Capture the cell that displays the provided text and extract its (X, Y) central coordinate. 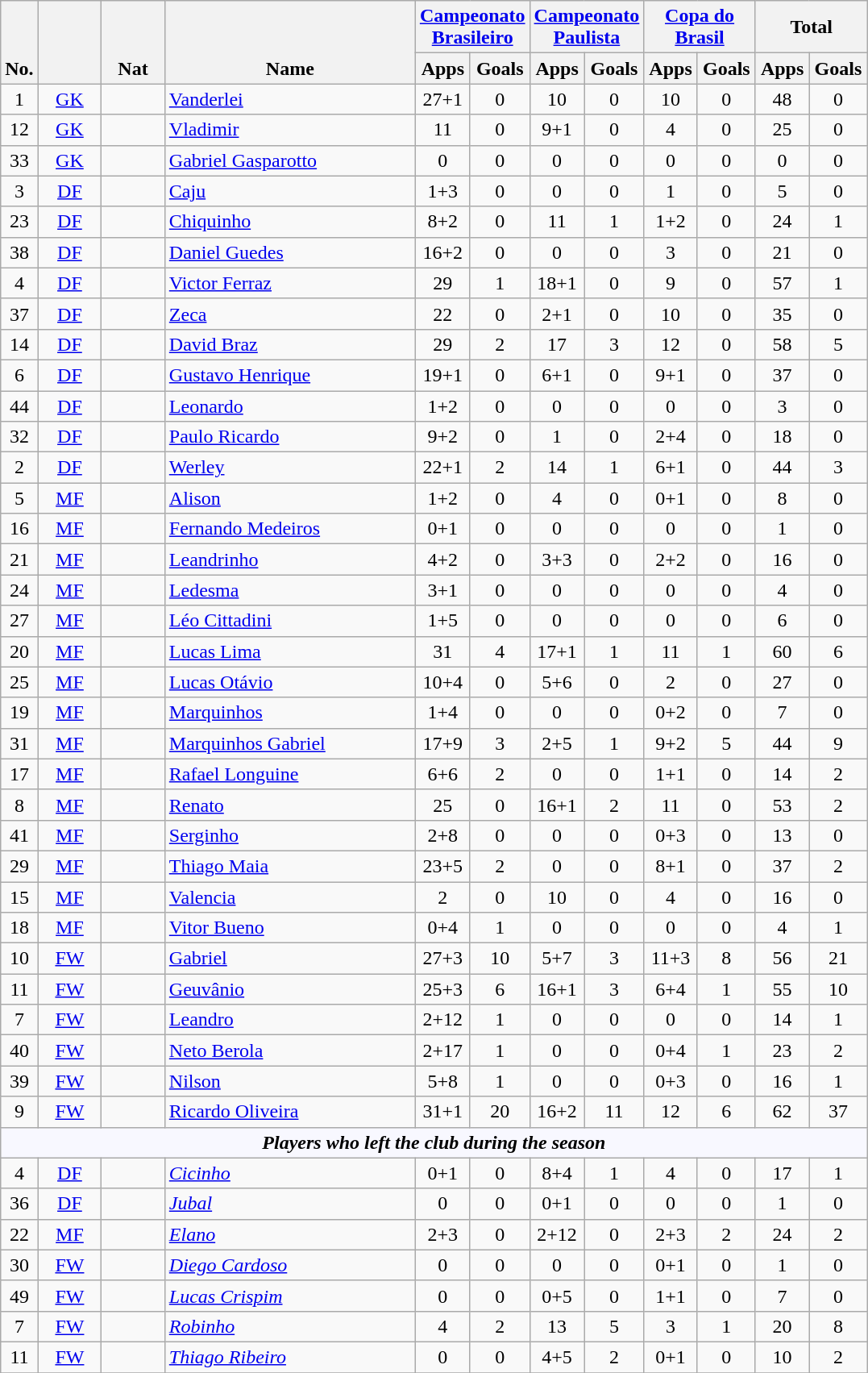
57 (782, 283)
Werley (290, 468)
Leandrinho (290, 560)
11+3 (671, 959)
17+9 (442, 743)
Lucas Lima (290, 651)
Renato (290, 805)
48 (782, 99)
Rafael Longuine (290, 774)
Vanderlei (290, 99)
Leandro (290, 1020)
1+5 (442, 621)
8+1 (671, 866)
Gabriel Gasparotto (290, 160)
8+4 (557, 1173)
Robinho (290, 1326)
33 (19, 160)
5+7 (557, 959)
23+5 (442, 866)
41 (19, 835)
8+2 (442, 222)
Caju (290, 191)
2+1 (557, 314)
4+5 (557, 1357)
55 (782, 989)
58 (782, 344)
Zeca (290, 314)
David Braz (290, 344)
31+1 (442, 1112)
Paulo Ricardo (290, 437)
Vitor Bueno (290, 928)
Thiago Ribeiro (290, 1357)
Marquinhos (290, 713)
6+6 (442, 774)
6+4 (671, 989)
2+17 (442, 1051)
18+1 (557, 283)
Serginho (290, 835)
Marquinhos Gabriel (290, 743)
2+5 (557, 743)
Gabriel (290, 959)
22+1 (442, 468)
No. (19, 42)
Lucas Crispim (290, 1296)
19+1 (442, 375)
Total (811, 27)
Geuvânio (290, 989)
49 (19, 1296)
Fernando Medeiros (290, 529)
5+6 (557, 682)
2+8 (442, 835)
Gustavo Henrique (290, 375)
2+2 (671, 560)
Players who left the club during the season (434, 1142)
30 (19, 1265)
Elano (290, 1234)
40 (19, 1051)
60 (782, 651)
53 (782, 805)
5+8 (442, 1081)
Nat (134, 42)
Vladimir (290, 130)
Ledesma (290, 590)
Copa do Brasil (700, 27)
56 (782, 959)
27+3 (442, 959)
0+2 (671, 713)
Alison (290, 498)
Cicinho (290, 1173)
0+5 (557, 1296)
Léo Cittadini (290, 621)
25+3 (442, 989)
Neto Berola (290, 1051)
Victor Ferraz (290, 283)
Valencia (290, 897)
Jubal (290, 1204)
Name (290, 42)
36 (19, 1204)
1+3 (442, 191)
10+4 (442, 682)
Leonardo (290, 406)
Ricardo Oliveira (290, 1112)
Chiquinho (290, 222)
Campeonato Brasileiro (472, 27)
39 (19, 1081)
Lucas Otávio (290, 682)
Nilson (290, 1081)
62 (782, 1112)
3+1 (442, 590)
Campeonato Paulista (587, 27)
Diego Cardoso (290, 1265)
3+3 (557, 560)
32 (19, 437)
Daniel Guedes (290, 252)
4+2 (442, 560)
15 (19, 897)
35 (782, 314)
17+1 (557, 651)
27+1 (442, 99)
38 (19, 252)
Thiago Maia (290, 866)
1+4 (442, 713)
2+4 (671, 437)
19 (19, 713)
